Search for the cell housing the specified text and yield its (X, Y) center coordinate. 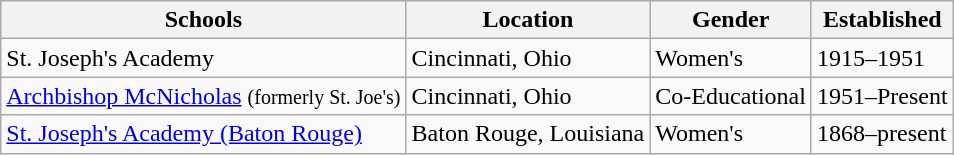
Established (882, 20)
St. Joseph's Academy (Baton Rouge) (204, 134)
1868–present (882, 134)
Archbishop McNicholas (formerly St. Joe's) (204, 96)
Co-Educational (731, 96)
St. Joseph's Academy (204, 58)
Schools (204, 20)
1951–Present (882, 96)
1915–1951 (882, 58)
Gender (731, 20)
Baton Rouge, Louisiana (528, 134)
Location (528, 20)
